Pinpoint the cell where the given text exists, returning its [X, Y] midpoint coordinate. 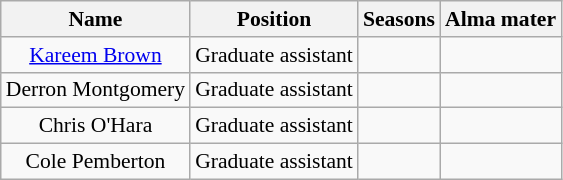
Kareem Brown [96, 55]
Position [274, 19]
Alma mater [500, 19]
Cole Pemberton [96, 162]
Name [96, 19]
Chris O'Hara [96, 126]
Seasons [399, 19]
Derron Montgomery [96, 90]
